Extract the [X, Y] coordinate from the center of the cell holding the provided text.  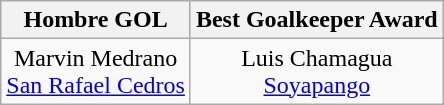
Marvin Medrano San Rafael Cedros [96, 72]
Hombre GOL [96, 20]
Luis Chamagua Soyapango [316, 72]
Best Goalkeeper Award [316, 20]
